From the cell containing the given text, extract its center point as [x, y] coordinate. 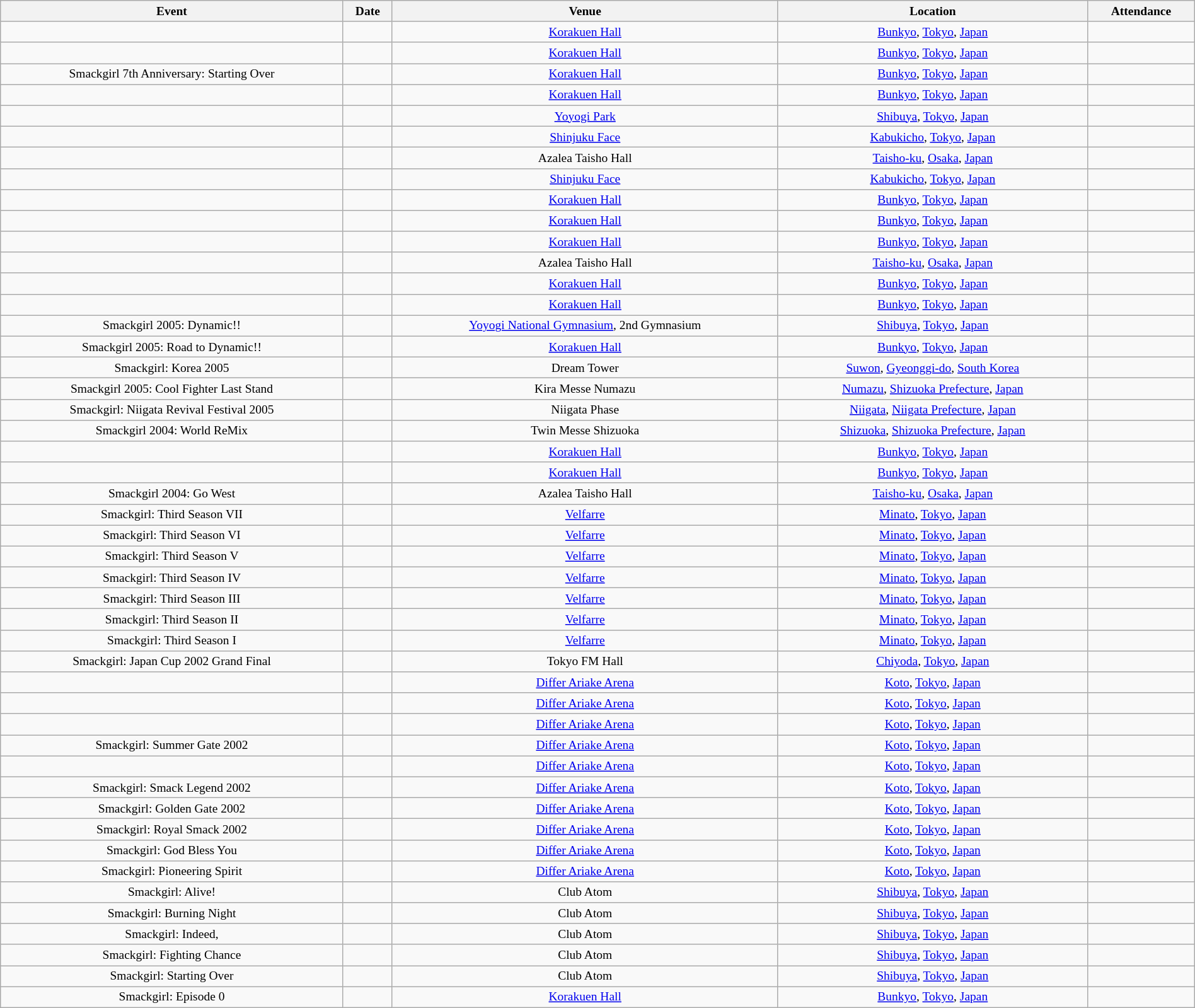
Tokyo FM Hall [585, 661]
Smackgirl: Third Season II [171, 619]
Niigata, Niigata Prefecture, Japan [933, 410]
Venue [585, 11]
Smackgirl 7th Anniversary: Starting Over [171, 74]
Smackgirl 2004: World ReMix [171, 430]
Dream Tower [585, 368]
Twin Messe Shizuoka [585, 430]
Date [367, 11]
Smackgirl: Third Season V [171, 556]
Yoyogi Park [585, 116]
Event [171, 11]
Numazu, Shizuoka Prefecture, Japan [933, 388]
Smackgirl: Burning Night [171, 913]
Smackgirl: God Bless You [171, 850]
Smackgirl: Japan Cup 2002 Grand Final [171, 661]
Smackgirl: Korea 2005 [171, 368]
Smackgirl: Third Season VI [171, 536]
Smackgirl: Niigata Revival Festival 2005 [171, 410]
Smackgirl: Third Season I [171, 640]
Smackgirl: Smack Legend 2002 [171, 787]
Smackgirl: Third Season IV [171, 577]
Suwon, Gyeonggi-do, South Korea [933, 368]
Smackgirl: Royal Smack 2002 [171, 830]
Chiyoda, Tokyo, Japan [933, 661]
Location [933, 11]
Smackgirl: Golden Gate 2002 [171, 808]
Kira Messe Numazu [585, 388]
Smackgirl: Third Season VII [171, 514]
Smackgirl: Alive! [171, 893]
Smackgirl: Summer Gate 2002 [171, 745]
Attendance [1141, 11]
Smackgirl: Episode 0 [171, 997]
Smackgirl: Fighting Chance [171, 954]
Smackgirl: Starting Over [171, 976]
Smackgirl 2004: Go West [171, 493]
Smackgirl 2005: Dynamic!! [171, 325]
Niigata Phase [585, 410]
Smackgirl: Pioneering Spirit [171, 871]
Shizuoka, Shizuoka Prefecture, Japan [933, 430]
Smackgirl: Third Season III [171, 599]
Smackgirl 2005: Cool Fighter Last Stand [171, 388]
Smackgirl: Indeed, [171, 934]
Smackgirl 2005: Road to Dynamic!! [171, 347]
Yoyogi National Gymnasium, 2nd Gymnasium [585, 325]
